Find where the given text appears and provide that cell's center as [x, y] coordinate. 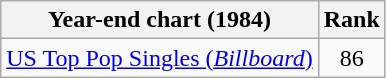
86 [352, 58]
Year-end chart (1984) [160, 20]
Rank [352, 20]
US Top Pop Singles (Billboard) [160, 58]
